Return the [X, Y] coordinate for the center point of the cell that contains the specified text.  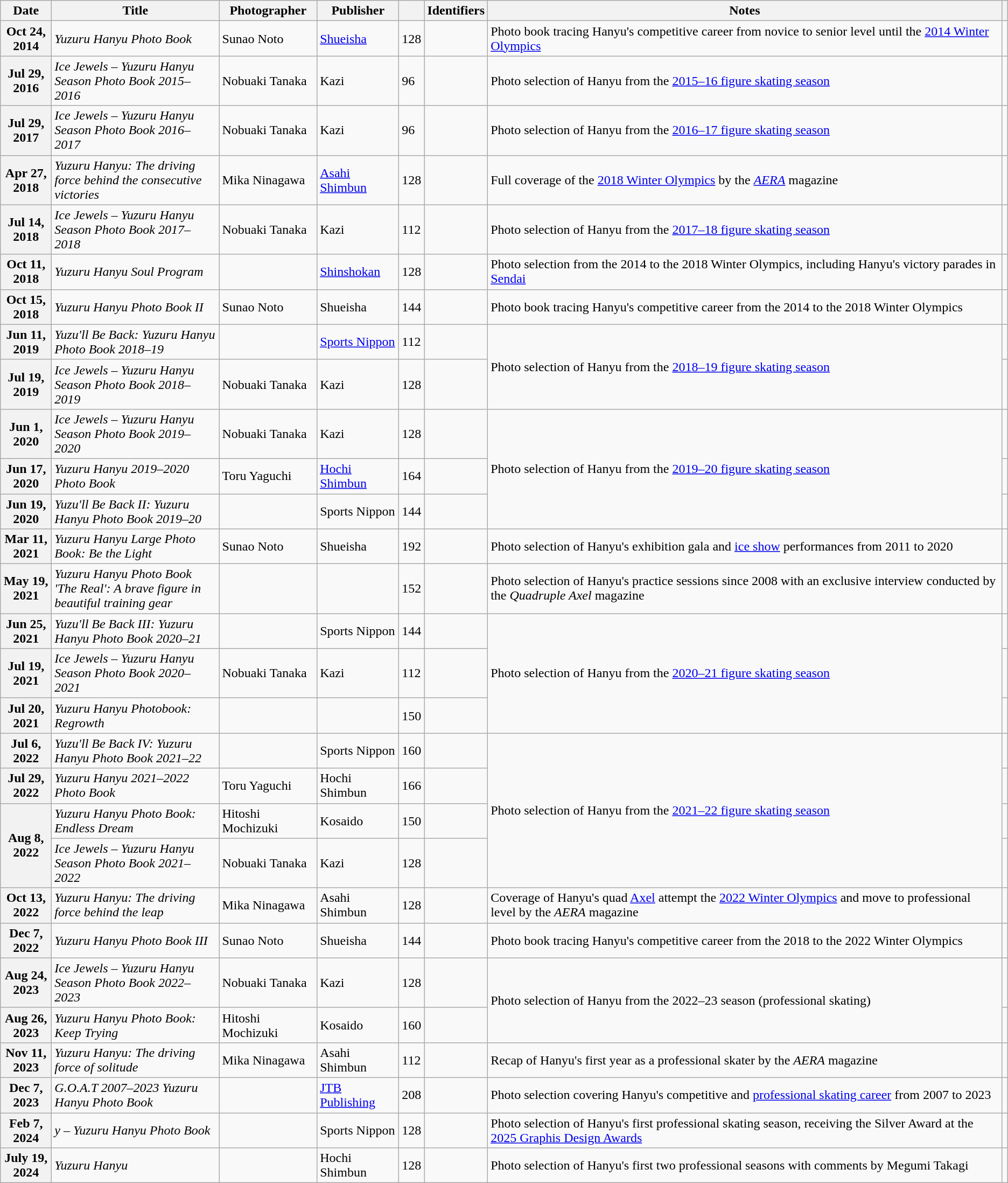
Photo book tracing Hanyu's competitive career from the 2018 to the 2022 Winter Olympics [745, 941]
Photo selection of Hanyu's practice sessions since 2008 with an exclusive interview conducted by the Quadruple Axel magazine [745, 589]
May 19, 2021 [26, 589]
Yuzuru Hanyu Photo Book 'The Real': A brave figure in beautiful training gear [136, 589]
Photo selection from the 2014 to the 2018 Winter Olympics, including Hanyu's victory parades in Sendai [745, 272]
Yuzuru Hanyu Photo Book: Keep Trying [136, 1025]
Ice Jewels – Yuzuru Hanyu Season Photo Book 2022–2023 [136, 983]
Yuzuru Hanyu Photo Book II [136, 307]
Title [136, 11]
Jul 14, 2018 [26, 229]
Shinshokan [358, 272]
Photographer [268, 11]
Aug 26, 2023 [26, 1025]
Ice Jewels – Yuzuru Hanyu Season Photo Book 2018–2019 [136, 384]
Jun 11, 2019 [26, 342]
Photo selection of Hanyu from the 2017–18 figure skating season [745, 229]
166 [411, 785]
Apr 27, 2018 [26, 180]
Photo selection of Hanyu from the 2015–16 figure skating season [745, 81]
Yuzuru Hanyu Large Photo Book: Be the Light [136, 546]
Photo selection of Hanyu's exhibition gala and ice show performances from 2011 to 2020 [745, 546]
Photo selection covering Hanyu's competitive and professional skating career from 2007 to 2023 [745, 1095]
Photo selection of Hanyu's first two professional seasons with comments by Megumi Takagi [745, 1166]
Yuzu'll Be Back II: Yuzuru Hanyu Photo Book 2019–20 [136, 511]
Yuzu'll Be Back: Yuzuru Hanyu Photo Book 2018–19 [136, 342]
G.O.A.T 2007–2023 Yuzuru Hanyu Photo Book [136, 1095]
Aug 24, 2023 [26, 983]
Yuzuru Hanyu [136, 1166]
Coverage of Hanyu's quad Axel attempt the 2022 Winter Olympics and move to professional level by the AERA magazine [745, 905]
152 [411, 589]
Mar 11, 2021 [26, 546]
Jun 17, 2020 [26, 476]
Ice Jewels – Yuzuru Hanyu Season Photo Book 2015–2016 [136, 81]
Yuzu'll Be Back III: Yuzuru Hanyu Photo Book 2020–21 [136, 631]
Photo selection of Hanyu from the 2019–20 figure skating season [745, 469]
Oct 24, 2014 [26, 39]
208 [411, 1095]
Photo selection of Hanyu from the 2020–21 figure skating season [745, 673]
Photo book tracing Hanyu's competitive career from novice to senior level until the 2014 Winter Olympics [745, 39]
Jun 25, 2021 [26, 631]
Jul 29, 2017 [26, 130]
Yuzuru Hanyu: The driving force behind the leap [136, 905]
Notes [745, 11]
Yuzuru Hanyu Photo Book: Endless Dream [136, 821]
Ice Jewels – Yuzuru Hanyu Season Photo Book 2019–2020 [136, 434]
192 [411, 546]
Nov 11, 2023 [26, 1060]
Photo book tracing Hanyu's competitive career from the 2014 to the 2018 Winter Olympics [745, 307]
Yuzuru Hanyu: The driving force of solitude [136, 1060]
Oct 13, 2022 [26, 905]
Photo selection of Hanyu from the 2016–17 figure skating season [745, 130]
Publisher [358, 11]
Yuzuru Hanyu Photobook: Regrowth [136, 715]
Jul 19, 2021 [26, 673]
Aug 8, 2022 [26, 846]
Jul 19, 2019 [26, 384]
Yuzuru Hanyu Photo Book [136, 39]
Ice Jewels – Yuzuru Hanyu Season Photo Book 2020–2021 [136, 673]
Feb 7, 2024 [26, 1130]
Yuzuru Hanyu: The driving force behind the consecutive victories [136, 180]
Yuzuru Hanyu 2021–2022 Photo Book [136, 785]
Jul 29, 2022 [26, 785]
y – Yuzuru Hanyu Photo Book [136, 1130]
July 19, 2024 [26, 1166]
Jun 19, 2020 [26, 511]
Photo selection of Hanyu from the 2022–23 season (professional skating) [745, 1000]
Photo selection of Hanyu from the 2021–22 figure skating season [745, 810]
Identifiers [456, 11]
Yuzuru Hanyu 2019–2020 Photo Book [136, 476]
Recap of Hanyu's first year as a professional skater by the AERA magazine [745, 1060]
Photo selection of Hanyu's first professional skating season, receiving the Silver Award at the 2025 Graphis Design Awards [745, 1130]
Date [26, 11]
Ice Jewels – Yuzuru Hanyu Season Photo Book 2017–2018 [136, 229]
Yuzuru Hanyu Soul Program [136, 272]
Oct 11, 2018 [26, 272]
Ice Jewels – Yuzuru Hanyu Season Photo Book 2021–2022 [136, 863]
Dec 7, 2023 [26, 1095]
Jul 6, 2022 [26, 751]
Yuzuru Hanyu Photo Book III [136, 941]
Yuzu'll Be Back IV: Yuzuru Hanyu Photo Book 2021–22 [136, 751]
JTB Publishing [358, 1095]
Ice Jewels – Yuzuru Hanyu Season Photo Book 2016–2017 [136, 130]
Photo selection of Hanyu from the 2018–19 figure skating season [745, 366]
164 [411, 476]
Oct 15, 2018 [26, 307]
Jul 20, 2021 [26, 715]
Dec 7, 2022 [26, 941]
Full coverage of the 2018 Winter Olympics by the AERA magazine [745, 180]
Jul 29, 2016 [26, 81]
Jun 1, 2020 [26, 434]
